Return [x, y] of the center of cell containing provided text 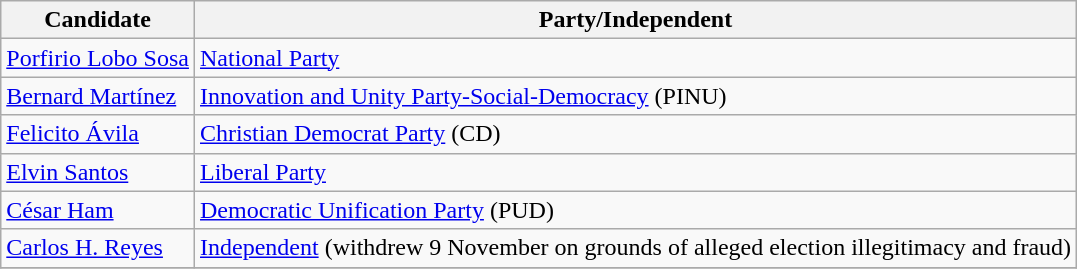
National Party [635, 58]
César Ham [98, 210]
Carlos H. Reyes [98, 248]
Porfirio Lobo Sosa [98, 58]
Felicito Ávila [98, 134]
Innovation and Unity Party-Social-Democracy (PINU) [635, 96]
Bernard Martínez [98, 96]
Party/Independent [635, 20]
Independent (withdrew 9 November on grounds of alleged election illegitimacy and fraud) [635, 248]
Christian Democrat Party (CD) [635, 134]
Liberal Party [635, 172]
Elvin Santos [98, 172]
Democratic Unification Party (PUD) [635, 210]
Candidate [98, 20]
